Extract the (X, Y) coordinate from the center of the cell holding the provided text.  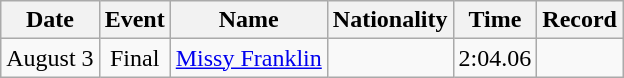
Time (495, 20)
2:04.06 (495, 58)
Date (50, 20)
Nationality (390, 20)
Name (248, 20)
Record (580, 20)
Missy Franklin (248, 58)
August 3 (50, 58)
Final (134, 58)
Event (134, 20)
